Locate the cell with the specified text and output its (X, Y) center coordinate. 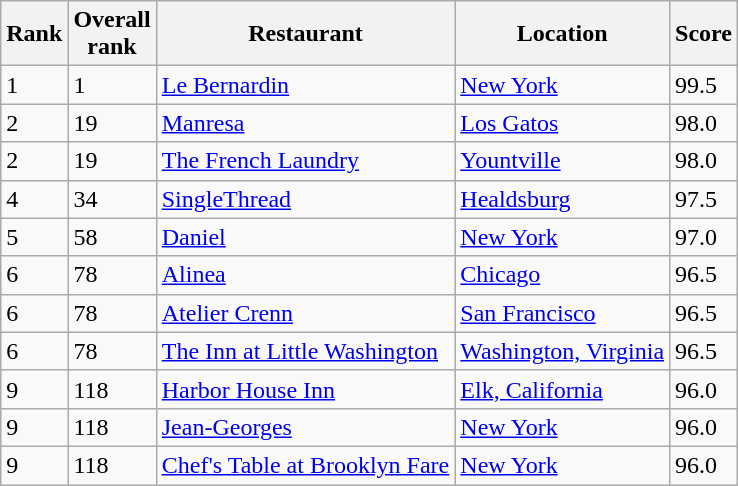
Yountville (562, 161)
San Francisco (562, 313)
Rank (34, 34)
Jean-Georges (306, 427)
Los Gatos (562, 123)
Washington, Virginia (562, 351)
Healdsburg (562, 199)
Location (562, 34)
Harbor House Inn (306, 389)
Elk, California (562, 389)
Restaurant (306, 34)
Chicago (562, 275)
5 (34, 237)
The French Laundry (306, 161)
Score (704, 34)
Atelier Crenn (306, 313)
34 (112, 199)
The Inn at Little Washington (306, 351)
Overallrank (112, 34)
97.5 (704, 199)
4 (34, 199)
SingleThread (306, 199)
97.0 (704, 237)
Chef's Table at Brooklyn Fare (306, 465)
58 (112, 237)
Alinea (306, 275)
99.5 (704, 85)
Le Bernardin (306, 85)
Daniel (306, 237)
Manresa (306, 123)
